Return the (X, Y) coordinate for the center point of the cell that contains the specified text.  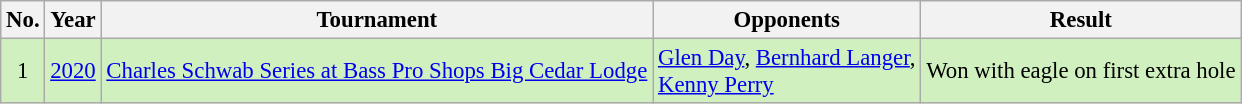
Charles Schwab Series at Bass Pro Shops Big Cedar Lodge (377, 72)
Year (73, 20)
Result (1081, 20)
Won with eagle on first extra hole (1081, 72)
2020 (73, 72)
No. (23, 20)
1 (23, 72)
Glen Day, Bernhard Langer, Kenny Perry (787, 72)
Tournament (377, 20)
Opponents (787, 20)
